Search for the cell housing the specified text and yield its (X, Y) center coordinate. 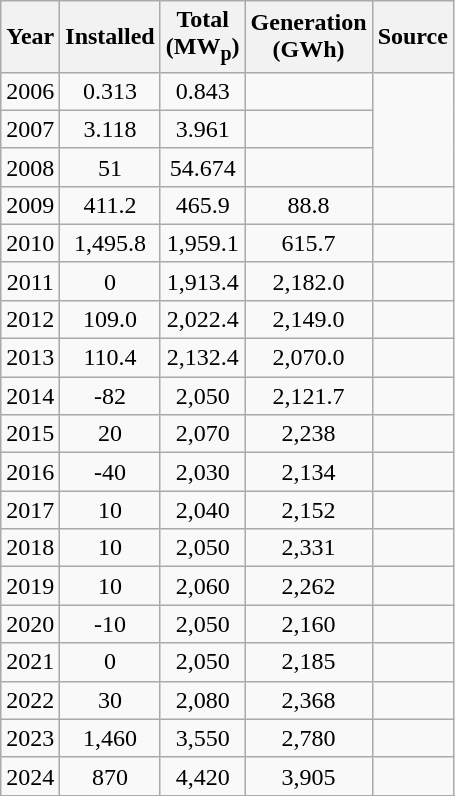
2,132.4 (202, 358)
2011 (30, 281)
2012 (30, 319)
2,030 (202, 472)
2022 (30, 700)
2,080 (202, 700)
1,460 (110, 738)
3.118 (110, 129)
2,238 (308, 434)
54.674 (202, 167)
2006 (30, 91)
20 (110, 434)
2007 (30, 129)
1,495.8 (110, 243)
1,959.1 (202, 243)
2009 (30, 205)
2024 (30, 776)
615.7 (308, 243)
0.843 (202, 91)
2018 (30, 548)
2008 (30, 167)
2021 (30, 662)
4,420 (202, 776)
2023 (30, 738)
88.8 (308, 205)
2,022.4 (202, 319)
2,185 (308, 662)
2014 (30, 396)
-40 (110, 472)
3.961 (202, 129)
2,182.0 (308, 281)
2016 (30, 472)
1,913.4 (202, 281)
2,262 (308, 586)
2,121.7 (308, 396)
-10 (110, 624)
2020 (30, 624)
30 (110, 700)
3,550 (202, 738)
Source (412, 36)
2,152 (308, 510)
2,780 (308, 738)
411.2 (110, 205)
51 (110, 167)
Total(MWp) (202, 36)
0.313 (110, 91)
2,331 (308, 548)
2,070 (202, 434)
110.4 (110, 358)
3,905 (308, 776)
Generation(GWh) (308, 36)
Year (30, 36)
465.9 (202, 205)
2,060 (202, 586)
870 (110, 776)
Installed (110, 36)
2,149.0 (308, 319)
2010 (30, 243)
-82 (110, 396)
2013 (30, 358)
2,040 (202, 510)
2,160 (308, 624)
2019 (30, 586)
109.0 (110, 319)
2017 (30, 510)
2,134 (308, 472)
2,070.0 (308, 358)
2,368 (308, 700)
2015 (30, 434)
